Capture the cell that displays the provided text and extract its (X, Y) central coordinate. 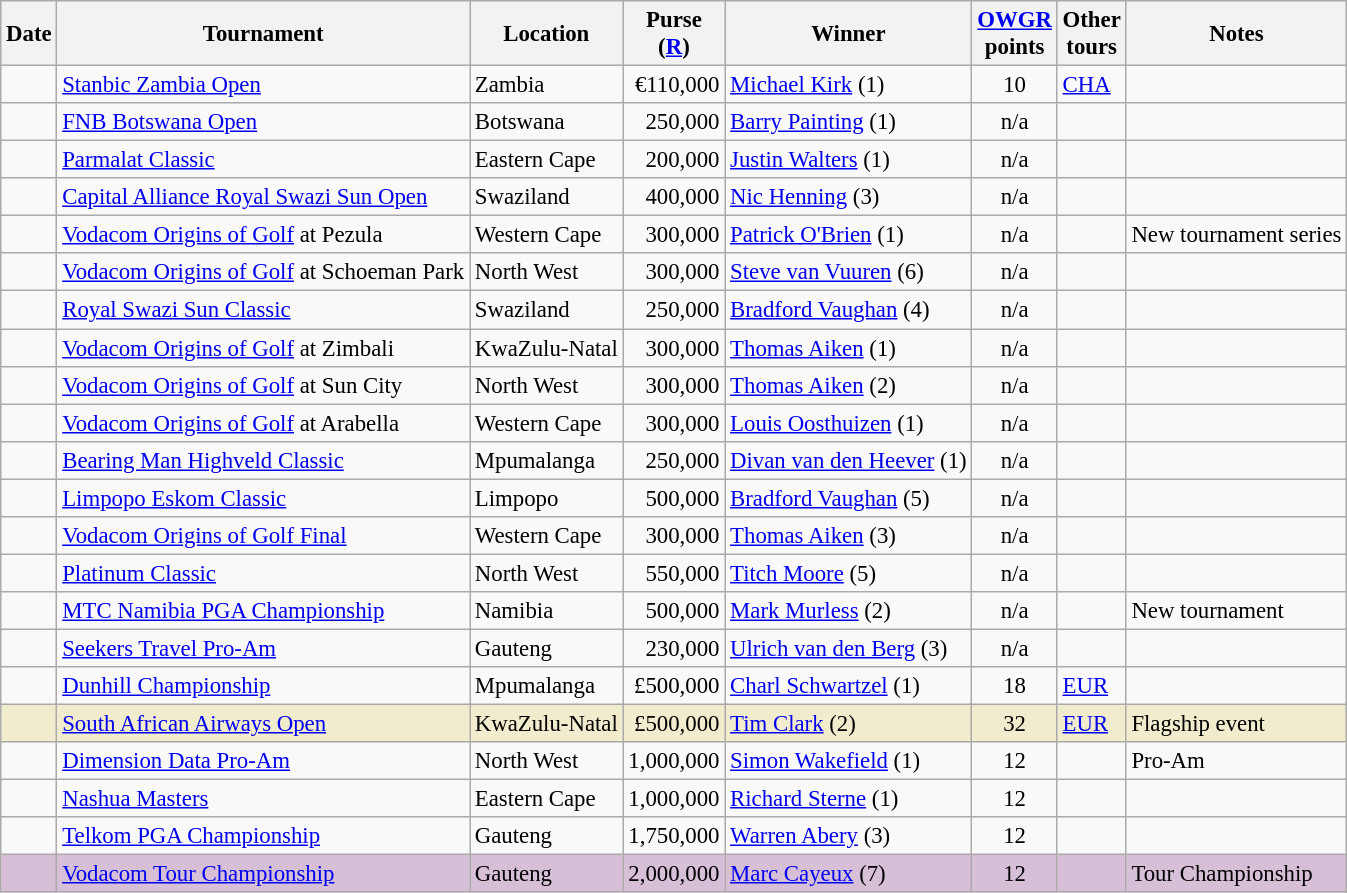
Simon Wakefield (1) (848, 761)
Date (29, 34)
18 (1014, 686)
Namibia (547, 611)
Vodacom Origins of Golf at Schoeman Park (264, 273)
Vodacom Origins of Golf at Arabella (264, 423)
Charl Schwartzel (1) (848, 686)
Location (547, 34)
Vodacom Tour Championship (264, 874)
Steve van Vuuren (6) (848, 273)
Winner (848, 34)
MTC Namibia PGA Championship (264, 611)
Platinum Classic (264, 573)
Zambia (547, 85)
Justin Walters (1) (848, 160)
Ulrich van den Berg (3) (848, 648)
FNB Botswana Open (264, 122)
Vodacom Origins of Golf at Sun City (264, 385)
Thomas Aiken (3) (848, 536)
400,000 (674, 197)
200,000 (674, 160)
1,750,000 (674, 836)
Bradford Vaughan (4) (848, 310)
230,000 (674, 648)
Marc Cayeux (7) (848, 874)
CHA (1092, 85)
550,000 (674, 573)
Bearing Man Highveld Classic (264, 460)
Capital Alliance Royal Swazi Sun Open (264, 197)
Dimension Data Pro-Am (264, 761)
Vodacom Origins of Golf at Pezula (264, 235)
Tour Championship (1236, 874)
Parmalat Classic (264, 160)
Barry Painting (1) (848, 122)
Othertours (1092, 34)
Nic Henning (3) (848, 197)
Telkom PGA Championship (264, 836)
2,000,000 (674, 874)
Mark Murless (2) (848, 611)
Warren Abery (3) (848, 836)
Purse(R) (674, 34)
Bradford Vaughan (5) (848, 498)
OWGRpoints (1014, 34)
Michael Kirk (1) (848, 85)
Royal Swazi Sun Classic (264, 310)
Vodacom Origins of Golf Final (264, 536)
Nashua Masters (264, 799)
Limpopo Eskom Classic (264, 498)
Tournament (264, 34)
Limpopo (547, 498)
Louis Oosthuizen (1) (848, 423)
Patrick O'Brien (1) (848, 235)
Divan van den Heever (1) (848, 460)
Vodacom Origins of Golf at Zimbali (264, 348)
Thomas Aiken (2) (848, 385)
Seekers Travel Pro-Am (264, 648)
Dunhill Championship (264, 686)
New tournament (1236, 611)
New tournament series (1236, 235)
Thomas Aiken (1) (848, 348)
South African Airways Open (264, 724)
32 (1014, 724)
Richard Sterne (1) (848, 799)
Stanbic Zambia Open (264, 85)
10 (1014, 85)
Titch Moore (5) (848, 573)
Botswana (547, 122)
Pro-Am (1236, 761)
€110,000 (674, 85)
Flagship event (1236, 724)
Notes (1236, 34)
Tim Clark (2) (848, 724)
